Return the (X, Y) coordinate for the center point of the cell that contains the specified text.  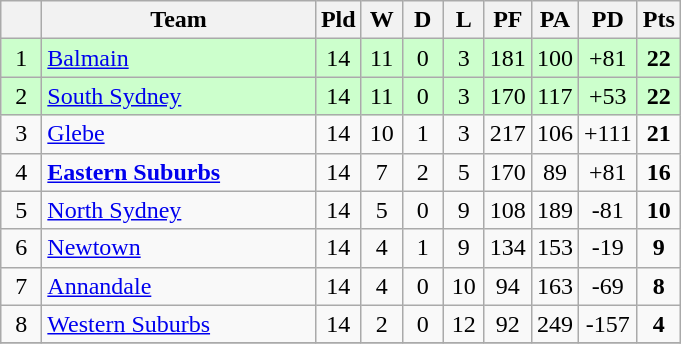
100 (554, 58)
117 (554, 96)
Newtown (179, 248)
163 (554, 286)
Pld (338, 20)
-69 (608, 286)
-19 (608, 248)
92 (508, 324)
153 (554, 248)
108 (508, 210)
PD (608, 20)
L (464, 20)
106 (554, 134)
D (422, 20)
South Sydney (179, 96)
89 (554, 172)
181 (508, 58)
Pts (658, 20)
21 (658, 134)
+53 (608, 96)
W (382, 20)
6 (22, 248)
-81 (608, 210)
Annandale (179, 286)
Western Suburbs (179, 324)
249 (554, 324)
Eastern Suburbs (179, 172)
Balmain (179, 58)
94 (508, 286)
+111 (608, 134)
Glebe (179, 134)
134 (508, 248)
PF (508, 20)
12 (464, 324)
Team (179, 20)
North Sydney (179, 210)
217 (508, 134)
PA (554, 20)
189 (554, 210)
16 (658, 172)
-157 (608, 324)
